From the cell containing the given text, extract its center point as [x, y] coordinate. 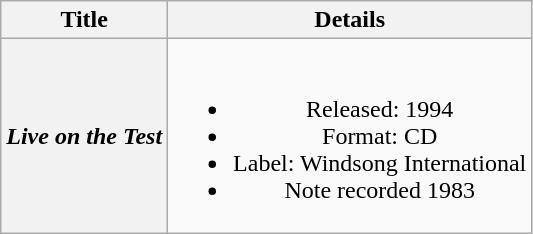
Live on the Test [84, 136]
Details [350, 20]
Released: 1994Format: CDLabel: Windsong InternationalNote recorded 1983 [350, 136]
Title [84, 20]
